Detect which cell encompasses the target text, then output its [x, y] center coordinate. 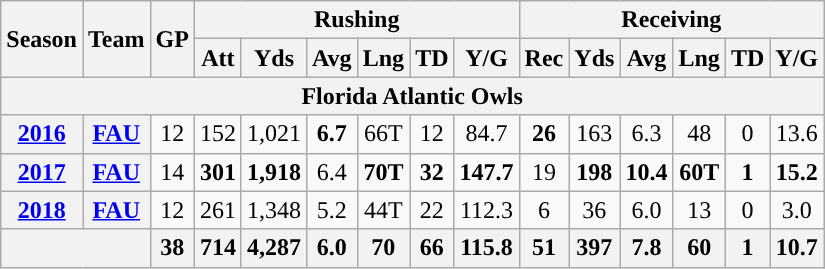
1,918 [274, 172]
Att [218, 58]
22 [432, 210]
1,348 [274, 210]
Rec [544, 58]
2017 [42, 172]
5.2 [332, 210]
115.8 [486, 248]
Team [116, 39]
51 [544, 248]
Rushing [356, 20]
198 [594, 172]
147.7 [486, 172]
66T [383, 134]
10.7 [797, 248]
GP [172, 39]
15.2 [797, 172]
6 [544, 210]
84.7 [486, 134]
Season [42, 39]
Florida Atlantic Owls [412, 96]
10.4 [646, 172]
13.6 [797, 134]
3.0 [797, 210]
261 [218, 210]
70T [383, 172]
112.3 [486, 210]
2016 [42, 134]
6.7 [332, 134]
60 [699, 248]
32 [432, 172]
70 [383, 248]
48 [699, 134]
26 [544, 134]
163 [594, 134]
4,287 [274, 248]
714 [218, 248]
Receiving [671, 20]
7.8 [646, 248]
38 [172, 248]
60T [699, 172]
152 [218, 134]
14 [172, 172]
1,021 [274, 134]
36 [594, 210]
301 [218, 172]
2018 [42, 210]
397 [594, 248]
44T [383, 210]
66 [432, 248]
19 [544, 172]
6.4 [332, 172]
13 [699, 210]
6.3 [646, 134]
